Find where the given text appears and provide that cell's center as [x, y] coordinate. 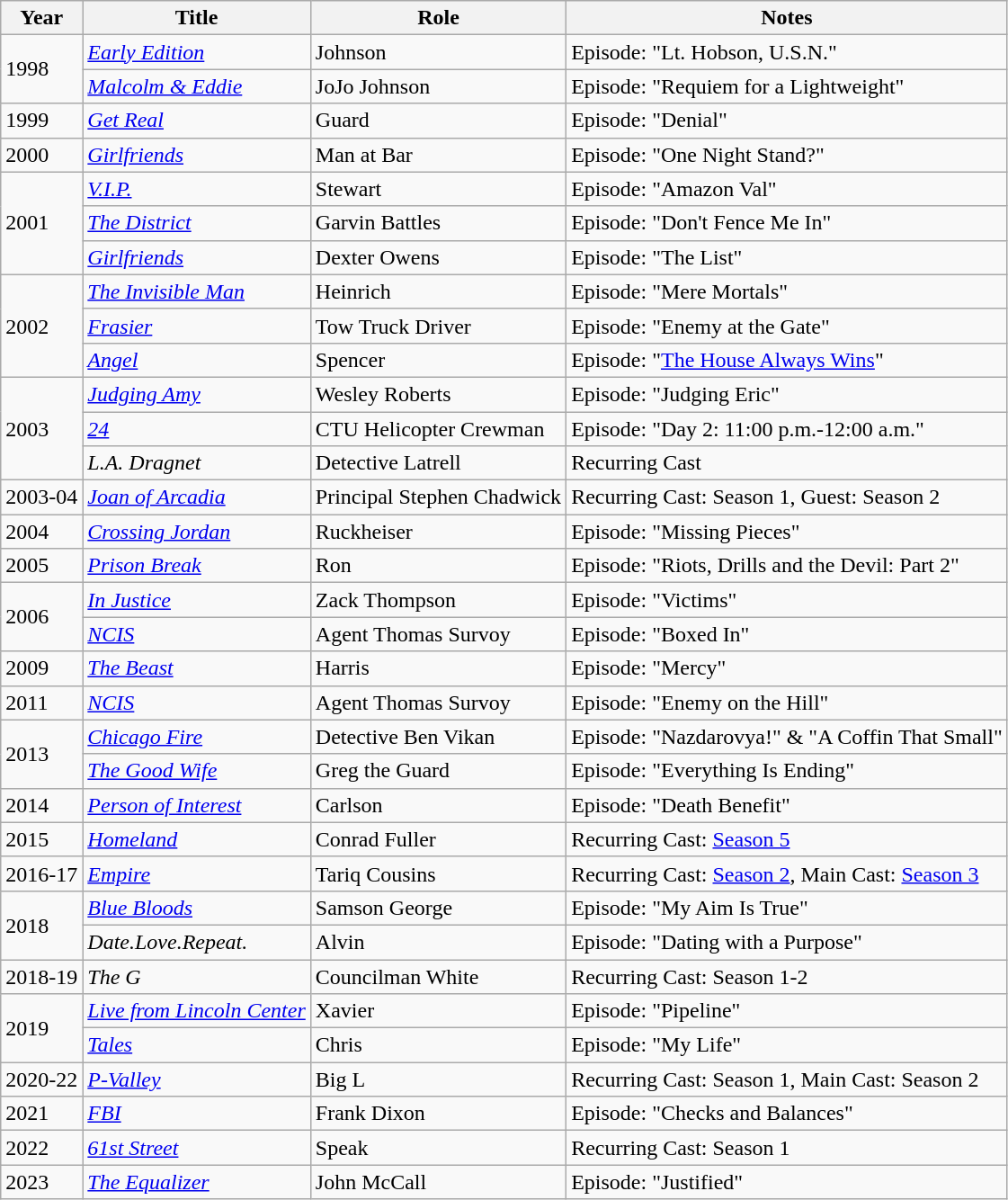
Episode: "Everything Is Ending" [788, 771]
Recurring Cast: Season 1, Guest: Season 2 [788, 497]
The Beast [197, 668]
Episode: "Enemy at the Gate" [788, 326]
Malcolm & Eddie [197, 86]
2019 [41, 1028]
The Invisible Man [197, 291]
Role [438, 18]
Recurring Cast: Season 1-2 [788, 976]
Year [41, 18]
L.A. Dragnet [197, 463]
Speak [438, 1148]
Episode: "Missing Pieces" [788, 532]
Recurring Cast: Season 5 [788, 839]
Episode: "Dating with a Purpose" [788, 942]
Episode: "Riots, Drills and the Devil: Part 2" [788, 566]
Episode: "One Night Stand?" [788, 155]
Date.Love.Repeat. [197, 942]
2018 [41, 925]
Episode: "The List" [788, 257]
Episode: "Lt. Hobson, U.S.N." [788, 52]
Tariq Cousins [438, 873]
2001 [41, 223]
Detective Latrell [438, 463]
Episode: "Death Benefit" [788, 805]
Get Real [197, 121]
Recurring Cast: Season 1, Main Cast: Season 2 [788, 1079]
Ruckheiser [438, 532]
Crossing Jordan [197, 532]
Big L [438, 1079]
Episode: "Denial" [788, 121]
Conrad Fuller [438, 839]
JoJo Johnson [438, 86]
Man at Bar [438, 155]
Recurring Cast: Season 2, Main Cast: Season 3 [788, 873]
Episode: "Enemy on the Hill" [788, 703]
2015 [41, 839]
Episode: "The House Always Wins" [788, 360]
2023 [41, 1182]
Recurring Cast: Season 1 [788, 1148]
Episode: "Nazdarovya!" & "A Coffin That Small" [788, 737]
FBI [197, 1114]
Wesley Roberts [438, 394]
Joan of Arcadia [197, 497]
Episode: "Judging Eric" [788, 394]
2013 [41, 754]
Councilman White [438, 976]
Episode: "Justified" [788, 1182]
Person of Interest [197, 805]
Episode: "Checks and Balances" [788, 1114]
61st Street [197, 1148]
2011 [41, 703]
Frasier [197, 326]
Early Edition [197, 52]
Episode: "Mere Mortals" [788, 291]
Harris [438, 668]
Chicago Fire [197, 737]
Garvin Battles [438, 223]
2009 [41, 668]
Guard [438, 121]
Detective Ben Vikan [438, 737]
2016-17 [41, 873]
The Good Wife [197, 771]
Judging Amy [197, 394]
Episode: "Mercy" [788, 668]
Dexter Owens [438, 257]
2003-04 [41, 497]
Ron [438, 566]
2003 [41, 428]
Spencer [438, 360]
Xavier [438, 1011]
1999 [41, 121]
Title [197, 18]
Chris [438, 1045]
Tales [197, 1045]
2014 [41, 805]
The Equalizer [197, 1182]
Homeland [197, 839]
The District [197, 223]
Empire [197, 873]
Greg the Guard [438, 771]
2004 [41, 532]
Samson George [438, 908]
Episode: "Day 2: 11:00 p.m.-12:00 a.m." [788, 429]
2018-19 [41, 976]
Live from Lincoln Center [197, 1011]
Frank Dixon [438, 1114]
1998 [41, 69]
Recurring Cast [788, 463]
Angel [197, 360]
Episode: "Pipeline" [788, 1011]
Blue Bloods [197, 908]
2005 [41, 566]
CTU Helicopter Crewman [438, 429]
Principal Stephen Chadwick [438, 497]
Episode: "Don't Fence Me In" [788, 223]
P-Valley [197, 1079]
Johnson [438, 52]
Tow Truck Driver [438, 326]
Stewart [438, 189]
Episode: "Requiem for a Lightweight" [788, 86]
Zack Thompson [438, 600]
2006 [41, 617]
24 [197, 429]
Episode: "Amazon Val" [788, 189]
V.I.P. [197, 189]
John McCall [438, 1182]
Notes [788, 18]
2022 [41, 1148]
In Justice [197, 600]
Alvin [438, 942]
Carlson [438, 805]
2021 [41, 1114]
Prison Break [197, 566]
Episode: "Boxed In" [788, 634]
Episode: "My Aim Is True" [788, 908]
2000 [41, 155]
2002 [41, 326]
2020-22 [41, 1079]
The G [197, 976]
Episode: "My Life" [788, 1045]
Episode: "Victims" [788, 600]
Heinrich [438, 291]
